Find where the given text appears and provide that cell's center as (x, y) coordinate. 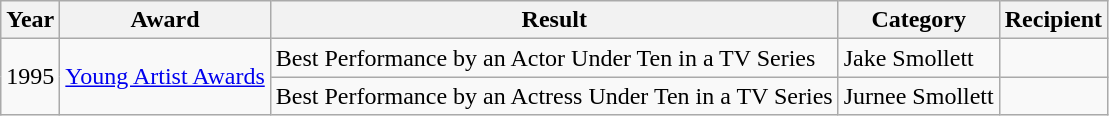
Jake Smollett (918, 58)
Jurnee Smollett (918, 96)
Best Performance by an Actor Under Ten in a TV Series (554, 58)
Category (918, 20)
Result (554, 20)
Award (165, 20)
Recipient (1053, 20)
Young Artist Awards (165, 77)
1995 (30, 77)
Best Performance by an Actress Under Ten in a TV Series (554, 96)
Year (30, 20)
